Determine the [X, Y] coordinate at the center of the cell enclosing the given text.  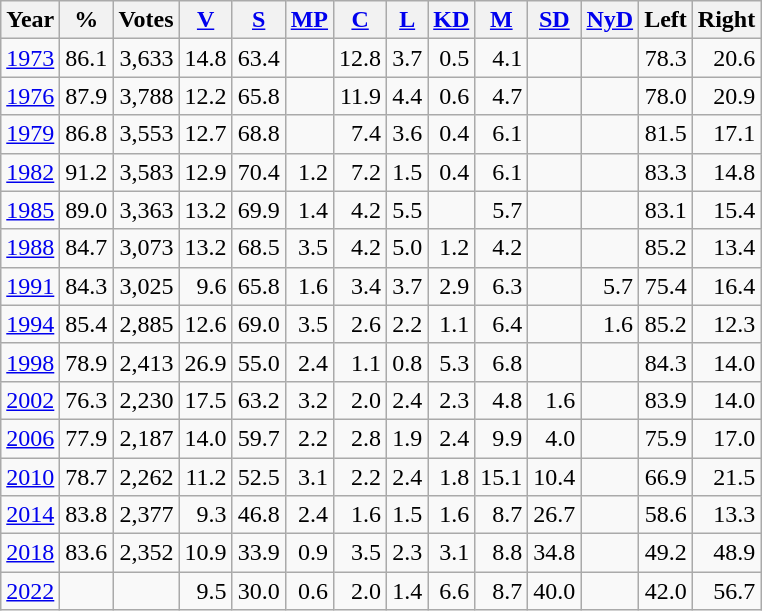
78.3 [666, 58]
26.7 [554, 515]
2018 [30, 553]
1.8 [452, 477]
2.9 [452, 286]
83.1 [666, 210]
2,352 [146, 553]
3.6 [408, 134]
MP [309, 20]
81.5 [666, 134]
15.1 [502, 477]
1991 [30, 286]
69.0 [258, 324]
10.4 [554, 477]
2,413 [146, 362]
1998 [30, 362]
0.9 [309, 553]
21.5 [726, 477]
26.9 [206, 362]
30.0 [258, 591]
78.0 [666, 96]
0.8 [408, 362]
4.4 [408, 96]
48.9 [726, 553]
20.6 [726, 58]
2.8 [360, 438]
68.5 [258, 248]
84.7 [86, 248]
12.8 [360, 58]
16.4 [726, 286]
9.9 [502, 438]
9.6 [206, 286]
2002 [30, 400]
2010 [30, 477]
Right [726, 20]
2.6 [360, 324]
V [206, 20]
42.0 [666, 591]
63.4 [258, 58]
12.2 [206, 96]
1973 [30, 58]
Year [30, 20]
75.9 [666, 438]
83.9 [666, 400]
78.7 [86, 477]
63.2 [258, 400]
15.4 [726, 210]
% [86, 20]
85.4 [86, 324]
2006 [30, 438]
78.9 [86, 362]
7.2 [360, 172]
1988 [30, 248]
3,025 [146, 286]
3,073 [146, 248]
6.8 [502, 362]
8.8 [502, 553]
83.6 [86, 553]
KD [452, 20]
C [360, 20]
2,230 [146, 400]
11.9 [360, 96]
1985 [30, 210]
3,363 [146, 210]
77.9 [86, 438]
34.8 [554, 553]
68.8 [258, 134]
3,788 [146, 96]
3.2 [309, 400]
20.9 [726, 96]
76.3 [86, 400]
69.9 [258, 210]
83.8 [86, 515]
3,583 [146, 172]
83.3 [666, 172]
13.3 [726, 515]
S [258, 20]
13.4 [726, 248]
40.0 [554, 591]
9.5 [206, 591]
70.4 [258, 172]
7.4 [360, 134]
17.1 [726, 134]
12.9 [206, 172]
M [502, 20]
55.0 [258, 362]
2022 [30, 591]
4.0 [554, 438]
91.2 [86, 172]
3,553 [146, 134]
Votes [146, 20]
0.5 [452, 58]
5.5 [408, 210]
4.1 [502, 58]
46.8 [258, 515]
11.2 [206, 477]
1976 [30, 96]
1.9 [408, 438]
12.6 [206, 324]
10.9 [206, 553]
87.9 [86, 96]
49.2 [666, 553]
86.1 [86, 58]
Left [666, 20]
33.9 [258, 553]
NyD [610, 20]
2014 [30, 515]
66.9 [666, 477]
12.7 [206, 134]
12.3 [726, 324]
2,377 [146, 515]
3.4 [360, 286]
3,633 [146, 58]
4.7 [502, 96]
6.4 [502, 324]
1979 [30, 134]
56.7 [726, 591]
1994 [30, 324]
75.4 [666, 286]
17.0 [726, 438]
58.6 [666, 515]
5.0 [408, 248]
5.3 [452, 362]
59.7 [258, 438]
6.6 [452, 591]
86.8 [86, 134]
52.5 [258, 477]
L [408, 20]
2,262 [146, 477]
17.5 [206, 400]
SD [554, 20]
89.0 [86, 210]
1982 [30, 172]
2,187 [146, 438]
4.8 [502, 400]
2,885 [146, 324]
9.3 [206, 515]
6.3 [502, 286]
